Scan for the cell matching the given text and deliver its [X, Y] coordinate at center. 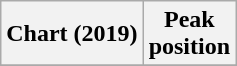
Peakposition [189, 34]
Chart (2019) [72, 34]
